Detect which cell encompasses the target text, then output its (x, y) center coordinate. 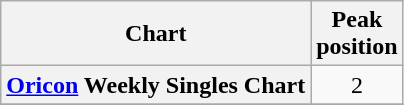
2 (357, 85)
Oricon Weekly Singles Chart (156, 85)
Peakposition (357, 34)
Chart (156, 34)
